Locate the cell with the specified text and output its [X, Y] center coordinate. 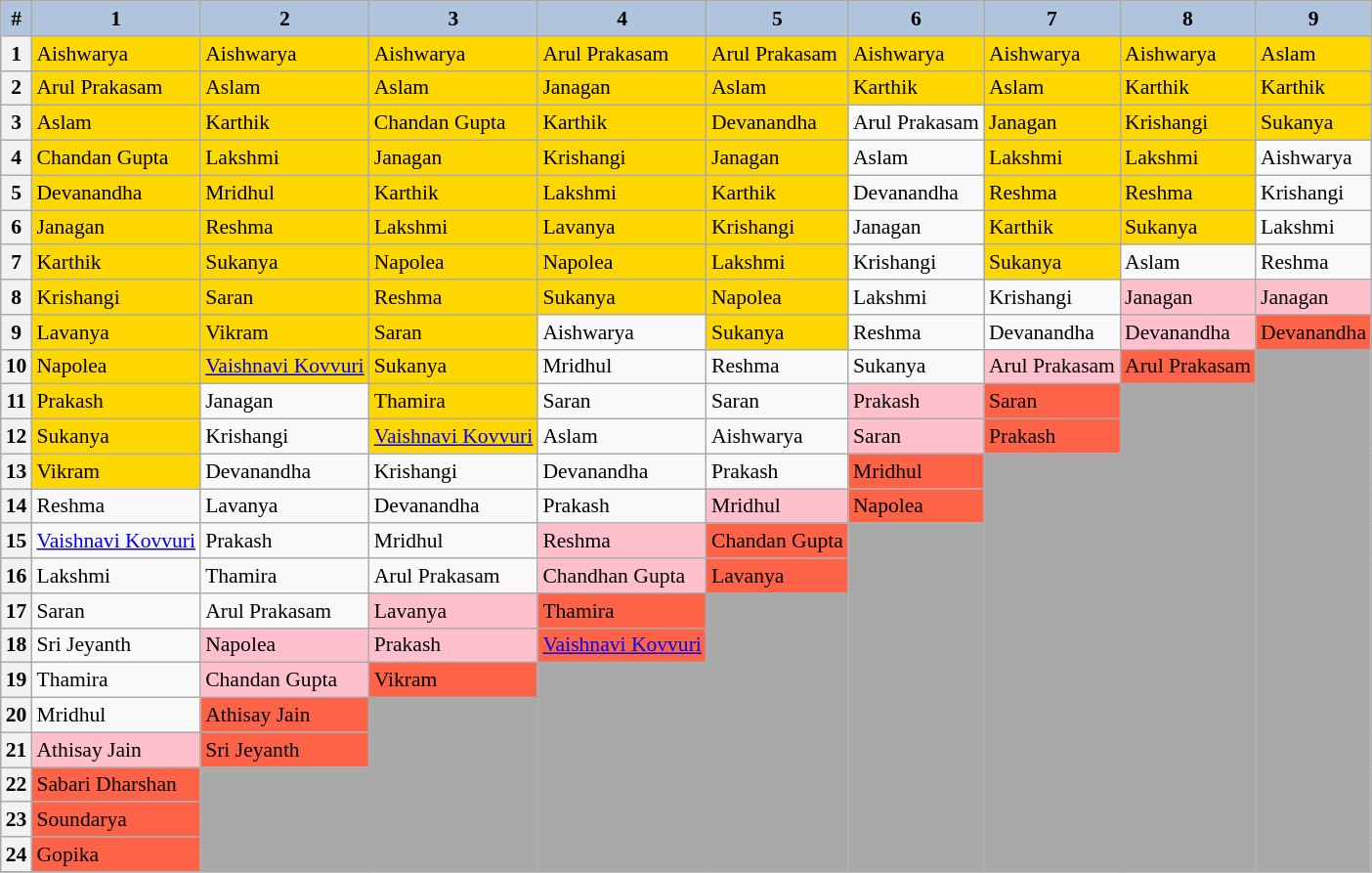
22 [17, 785]
14 [17, 506]
16 [17, 576]
19 [17, 680]
Sabari Dharshan [115, 785]
10 [17, 367]
Soundarya [115, 820]
11 [17, 402]
12 [17, 437]
24 [17, 854]
Gopika [115, 854]
23 [17, 820]
21 [17, 750]
20 [17, 716]
17 [17, 611]
18 [17, 645]
Chandhan Gupta [622, 576]
# [17, 19]
15 [17, 542]
13 [17, 471]
